Find where the given text appears and provide that cell's center as (X, Y) coordinate. 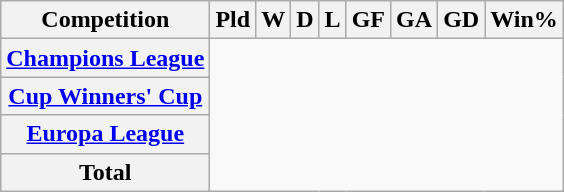
W (274, 20)
GA (414, 20)
GF (368, 20)
L (332, 20)
GD (462, 20)
Competition (106, 20)
Win% (524, 20)
Europa League (106, 134)
Total (106, 172)
D (305, 20)
Cup Winners' Cup (106, 96)
Champions League (106, 58)
Pld (233, 20)
